Search for the cell housing the specified text and yield its [x, y] center coordinate. 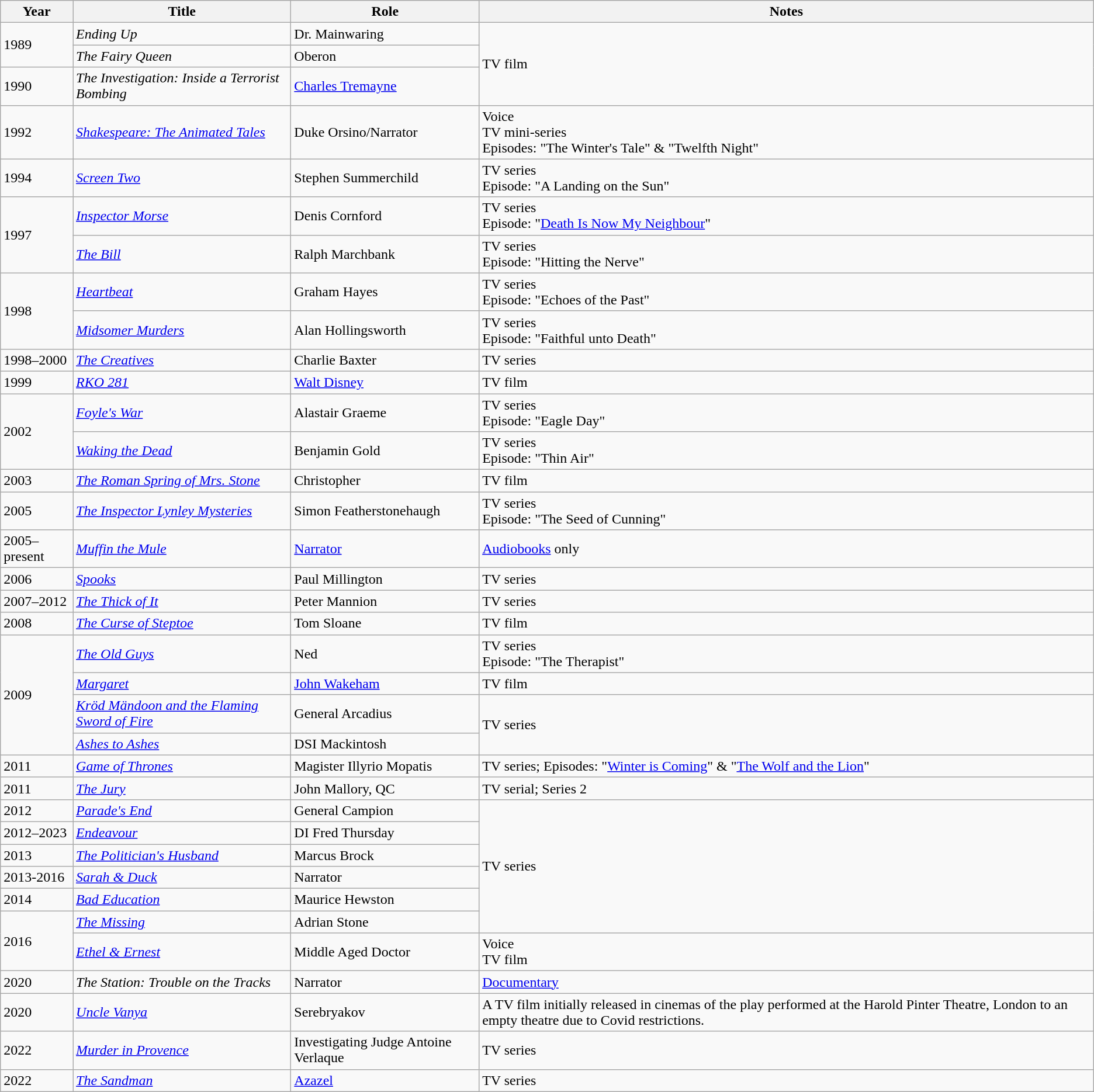
Murder in Provence [182, 1051]
1998–2000 [37, 360]
Parade's End [182, 810]
1992 [37, 132]
TV seriesEpisode: "Echoes of the Past" [787, 292]
Duke Orsino/Narrator [385, 132]
Alastair Graeme [385, 412]
Paul Millington [385, 579]
Ralph Marchbank [385, 254]
Graham Hayes [385, 292]
1999 [37, 382]
Magister Illyrio Mopatis [385, 766]
Middle Aged Doctor [385, 952]
Shakespeare: The Animated Tales [182, 132]
Foyle's War [182, 412]
Muffin the Mule [182, 549]
VoiceTV film [787, 952]
VoiceTV mini-seriesEpisodes: "The Winter's Tale" & "Twelfth Night" [787, 132]
Serebryakov [385, 1012]
Peter Mannion [385, 601]
Game of Thrones [182, 766]
2016 [37, 941]
Documentary [787, 982]
1998 [37, 311]
Waking the Dead [182, 451]
TV seriesEpisode: "The Therapist" [787, 653]
TV seriesEpisode: "Death Is Now My Neighbour" [787, 216]
Midsomer Murders [182, 330]
The Jury [182, 788]
Notes [787, 12]
Heartbeat [182, 292]
Benjamin Gold [385, 451]
Kröd Mändoon and the Flaming Sword of Fire [182, 714]
The Thick of It [182, 601]
Dr. Mainwaring [385, 34]
The Bill [182, 254]
Oberon [385, 56]
Sarah & Duck [182, 878]
The Roman Spring of Mrs. Stone [182, 481]
TV series; Episodes: "Winter is Coming" & "The Wolf and the Lion" [787, 766]
Uncle Vanya [182, 1012]
Charlie Baxter [385, 360]
Azazel [385, 1080]
Ending Up [182, 34]
Title [182, 12]
Maurice Hewston [385, 900]
2012–2023 [37, 833]
Investigating Judge Antoine Verlaque [385, 1051]
Alan Hollingsworth [385, 330]
General Arcadius [385, 714]
TV seriesEpisode: "Thin Air" [787, 451]
DI Fred Thursday [385, 833]
Tom Sloane [385, 623]
TV seriesEpisode: "A Landing on the Sun" [787, 178]
A TV film initially released in cinemas of the play performed at the Harold Pinter Theatre, London to an empty theatre due to Covid restrictions. [787, 1012]
2006 [37, 579]
2008 [37, 623]
Walt Disney [385, 382]
John Mallory, QC [385, 788]
TV seriesEpisode: "Eagle Day" [787, 412]
Christopher [385, 481]
Ashes to Ashes [182, 744]
Spooks [182, 579]
The Politician's Husband [182, 855]
Ned [385, 653]
Inspector Morse [182, 216]
2014 [37, 900]
2012 [37, 810]
1989 [37, 45]
1997 [37, 235]
John Wakeham [385, 684]
Denis Cornford [385, 216]
General Campion [385, 810]
Screen Two [182, 178]
The Curse of Steptoe [182, 623]
Role [385, 12]
Stephen Summerchild [385, 178]
The Missing [182, 922]
Bad Education [182, 900]
Margaret [182, 684]
2002 [37, 432]
2013-2016 [37, 878]
The Investigation: Inside a Terrorist Bombing [182, 86]
The Inspector Lynley Mysteries [182, 511]
2013 [37, 855]
Audiobooks only [787, 549]
TV serial; Series 2 [787, 788]
DSI Mackintosh [385, 744]
The Sandman [182, 1080]
Adrian Stone [385, 922]
The Old Guys [182, 653]
Year [37, 12]
1994 [37, 178]
1990 [37, 86]
Simon Featherstonehaugh [385, 511]
Marcus Brock [385, 855]
2005–present [37, 549]
The Fairy Queen [182, 56]
Charles Tremayne [385, 86]
RKO 281 [182, 382]
2003 [37, 481]
The Station: Trouble on the Tracks [182, 982]
Endeavour [182, 833]
TV seriesEpisode: "Faithful unto Death" [787, 330]
The Creatives [182, 360]
2007–2012 [37, 601]
TV seriesEpisode: "The Seed of Cunning" [787, 511]
2005 [37, 511]
2009 [37, 695]
Ethel & Ernest [182, 952]
TV seriesEpisode: "Hitting the Nerve" [787, 254]
